Capture the cell that displays the provided text and extract its (X, Y) central coordinate. 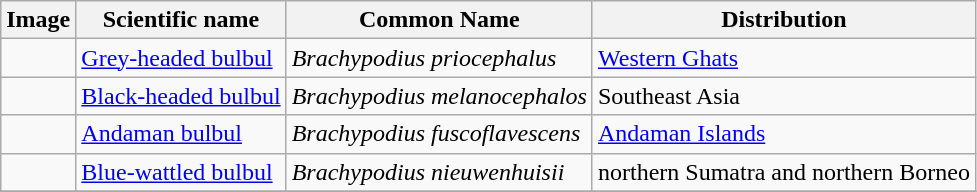
Distribution (784, 20)
Scientific name (181, 20)
Brachypodius nieuwenhuisii (439, 172)
Western Ghats (784, 58)
Brachypodius priocephalus (439, 58)
Brachypodius fuscoflavescens (439, 134)
Southeast Asia (784, 96)
Grey-headed bulbul (181, 58)
northern Sumatra and northern Borneo (784, 172)
Blue-wattled bulbul (181, 172)
Andaman bulbul (181, 134)
Image (38, 20)
Brachypodius melanocephalos (439, 96)
Andaman Islands (784, 134)
Black-headed bulbul (181, 96)
Common Name (439, 20)
